Detect which cell encompasses the target text, then output its [X, Y] center coordinate. 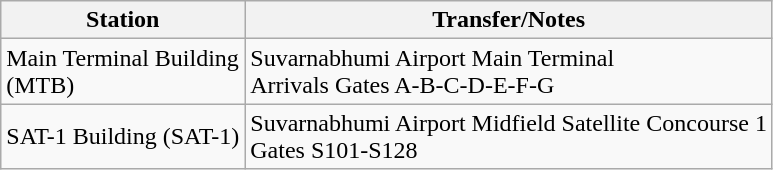
Main Terminal Building(MTB) [123, 72]
Station [123, 20]
SAT-1 Building (SAT-1) [123, 136]
Transfer/Notes [509, 20]
Suvarnabhumi Airport Midfield Satellite Concourse 1Gates S101-S128 [509, 136]
Suvarnabhumi Airport Main TerminalArrivals Gates A-B-C-D-E-F-G [509, 72]
